Find where the given text appears and provide that cell's center as [X, Y] coordinate. 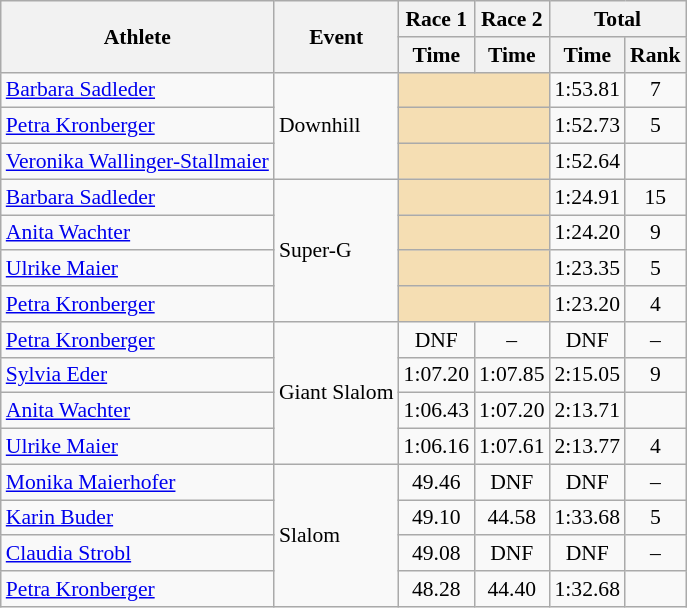
1:06.43 [436, 411]
2:13.71 [588, 411]
44.40 [512, 589]
1:53.81 [588, 90]
1:32.68 [588, 589]
Karin Buder [138, 518]
2:13.77 [588, 447]
49.10 [436, 518]
Downhill [336, 126]
Rank [656, 55]
Slalom [336, 535]
1:23.20 [588, 304]
Super-G [336, 250]
1:24.91 [588, 197]
44.58 [512, 518]
1:33.68 [588, 518]
1:52.64 [588, 162]
7 [656, 90]
Athlete [138, 36]
1:06.16 [436, 447]
Race 1 [436, 19]
48.28 [436, 589]
Race 2 [512, 19]
15 [656, 197]
Claudia Strobl [138, 554]
2:15.05 [588, 375]
1:52.73 [588, 126]
Veronika Wallinger-Stallmaier [138, 162]
Total [618, 19]
Sylvia Eder [138, 375]
Monika Maierhofer [138, 482]
49.46 [436, 482]
1:23.35 [588, 269]
Event [336, 36]
1:07.61 [512, 447]
1:24.20 [588, 233]
Giant Slalom [336, 393]
49.08 [436, 554]
1:07.85 [512, 375]
